Return the (x, y) coordinate for the center point of the cell that contains the specified text.  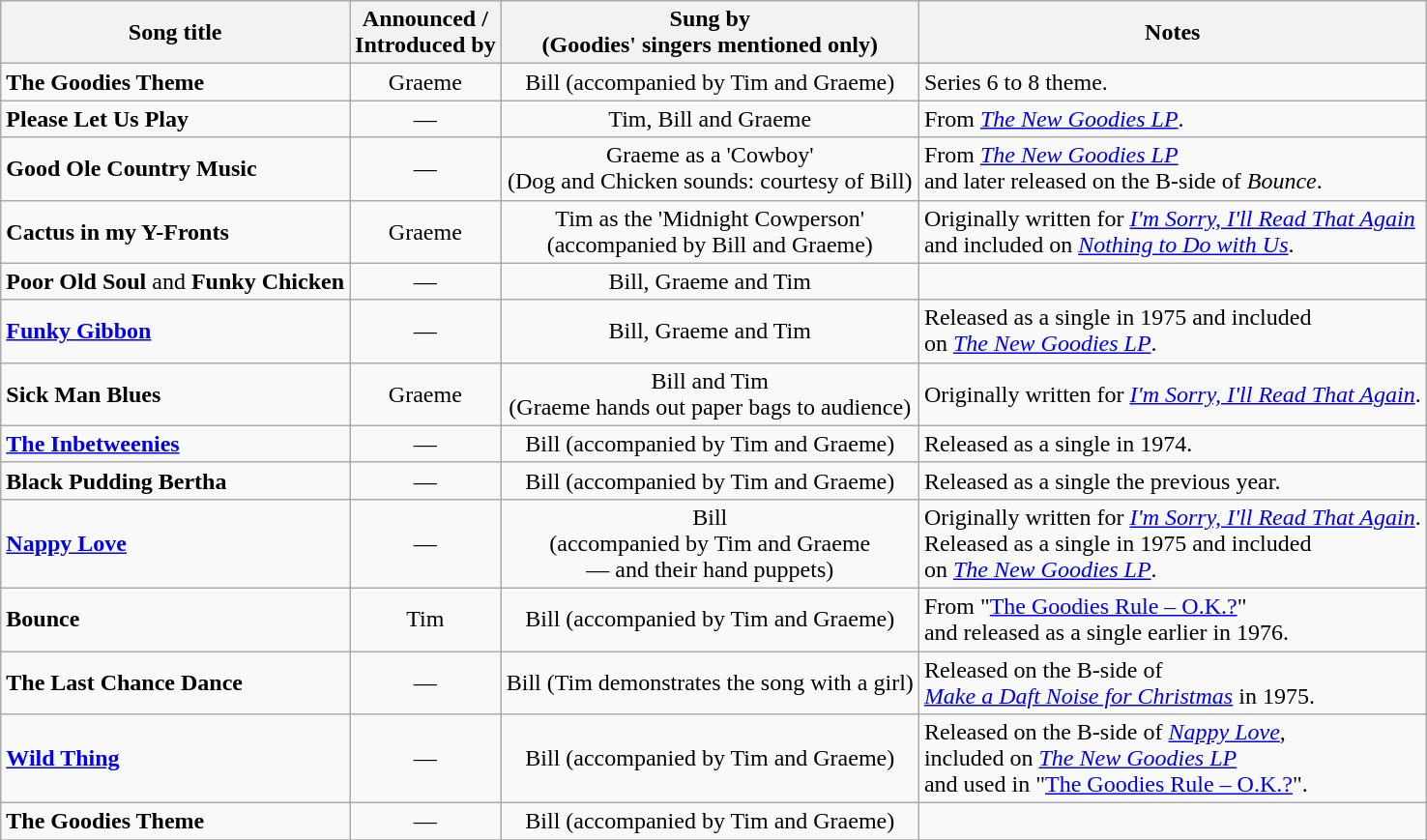
Bill (Tim demonstrates the song with a girl) (710, 682)
Released on the B-side of Nappy Love, included on The New Goodies LP and used in "The Goodies Rule – O.K.?". (1172, 759)
Wild Thing (176, 759)
Sung by (Goodies' singers mentioned only) (710, 33)
Song title (176, 33)
Black Pudding Bertha (176, 480)
Originally written for I'm Sorry, I'll Read That Again. (1172, 394)
Funky Gibbon (176, 331)
Good Ole Country Music (176, 168)
Released on the B-side of Make a Daft Noise for Christmas in 1975. (1172, 682)
Notes (1172, 33)
Graeme as a 'Cowboy' (Dog and Chicken sounds: courtesy of Bill) (710, 168)
Announced / Introduced by (425, 33)
Bill and Tim (Graeme hands out paper bags to audience) (710, 394)
Poor Old Soul and Funky Chicken (176, 281)
Bill (accompanied by Tim and Graeme — and their hand puppets) (710, 543)
Bounce (176, 619)
Sick Man Blues (176, 394)
Released as a single the previous year. (1172, 480)
Tim (425, 619)
Released as a single in 1974. (1172, 444)
From The New Goodies LP. (1172, 119)
Tim as the 'Midnight Cowperson' (accompanied by Bill and Graeme) (710, 232)
Series 6 to 8 theme. (1172, 82)
Released as a single in 1975 and included on The New Goodies LP. (1172, 331)
The Inbetweenies (176, 444)
Originally written for I'm Sorry, I'll Read That Again and included on Nothing to Do with Us. (1172, 232)
Originally written for I'm Sorry, I'll Read That Again. Released as a single in 1975 and included on The New Goodies LP. (1172, 543)
Tim, Bill and Graeme (710, 119)
From "The Goodies Rule – O.K.?" and released as a single earlier in 1976. (1172, 619)
Please Let Us Play (176, 119)
The Last Chance Dance (176, 682)
Cactus in my Y-Fronts (176, 232)
From The New Goodies LP and later released on the B-side of Bounce. (1172, 168)
Nappy Love (176, 543)
